Return the (x, y) coordinate for the center point of the cell that contains the specified text.  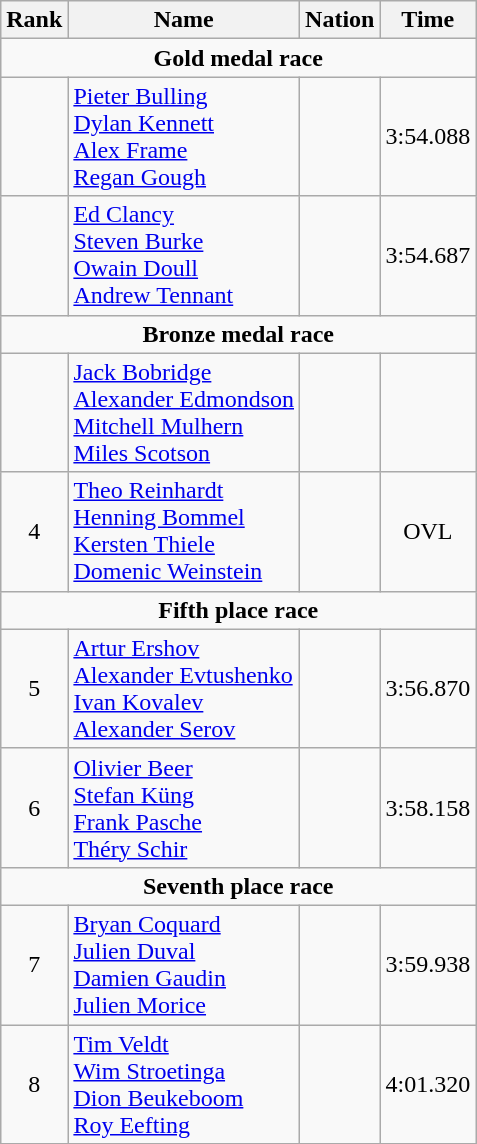
6 (34, 808)
Jack BobridgeAlexander EdmondsonMitchell MulhernMiles Scotson (184, 412)
3:56.870 (428, 688)
Theo ReinhardtHenning BommelKersten ThieleDomenic Weinstein (184, 532)
Olivier BeerStefan KüngFrank PascheThéry Schir (184, 808)
Rank (34, 20)
Bryan CoquardJulien DuvalDamien GaudinJulien Morice (184, 964)
Gold medal race (238, 58)
8 (34, 1084)
Artur ErshovAlexander EvtushenkoIvan KovalevAlexander Serov (184, 688)
Ed ClancySteven BurkeOwain DoullAndrew Tennant (184, 256)
3:54.687 (428, 256)
Time (428, 20)
5 (34, 688)
OVL (428, 532)
Fifth place race (238, 610)
4 (34, 532)
Tim VeldtWim StroetingaDion BeukeboomRoy Eefting (184, 1084)
3:54.088 (428, 136)
Pieter BullingDylan KennettAlex FrameRegan Gough (184, 136)
Name (184, 20)
3:59.938 (428, 964)
7 (34, 964)
Nation (340, 20)
3:58.158 (428, 808)
Bronze medal race (238, 334)
4:01.320 (428, 1084)
Seventh place race (238, 886)
